Extract the [X, Y] coordinate from the center of the cell holding the provided text.  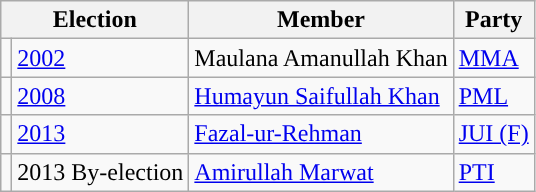
Party [494, 20]
Fazal-ur-Rehman [321, 134]
2008 [100, 96]
Member [321, 20]
PML [494, 96]
2002 [100, 58]
2013 [100, 134]
Election [95, 20]
JUI (F) [494, 134]
Humayun Saifullah Khan [321, 96]
Maulana Amanullah Khan [321, 58]
Amirullah Marwat [321, 172]
MMA [494, 58]
2013 By-election [100, 172]
PTI [494, 172]
